Identify which cell holds the provided text, then report its [X, Y] central coordinate. 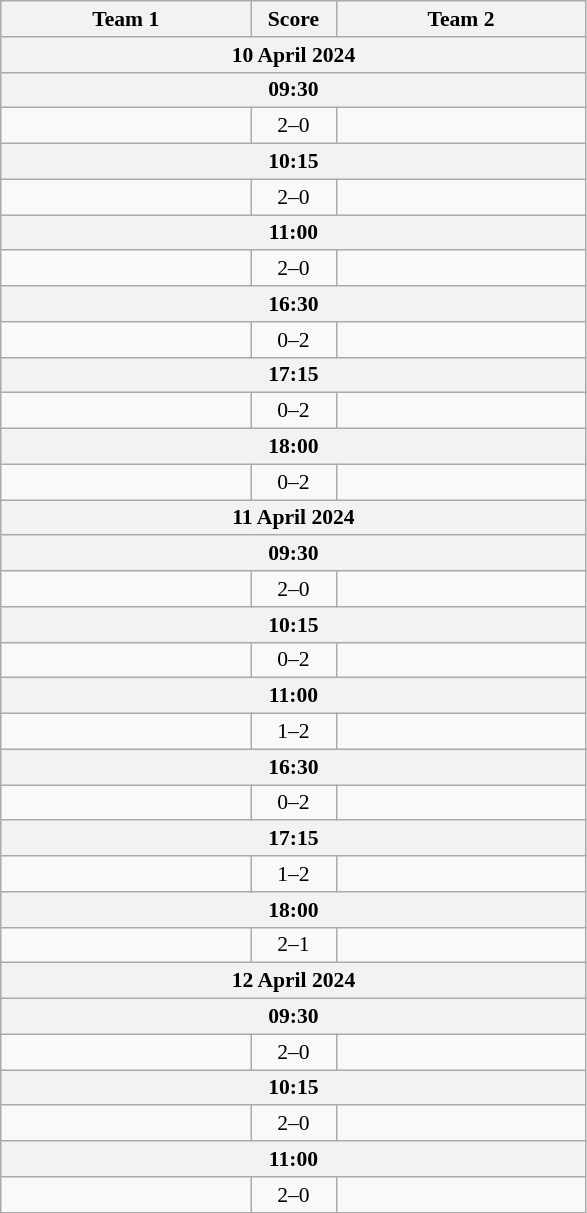
Score [294, 19]
12 April 2024 [294, 981]
Team 2 [461, 19]
2–1 [294, 945]
10 April 2024 [294, 55]
Team 1 [126, 19]
11 April 2024 [294, 518]
